Return (X, Y) of the center of cell containing provided text 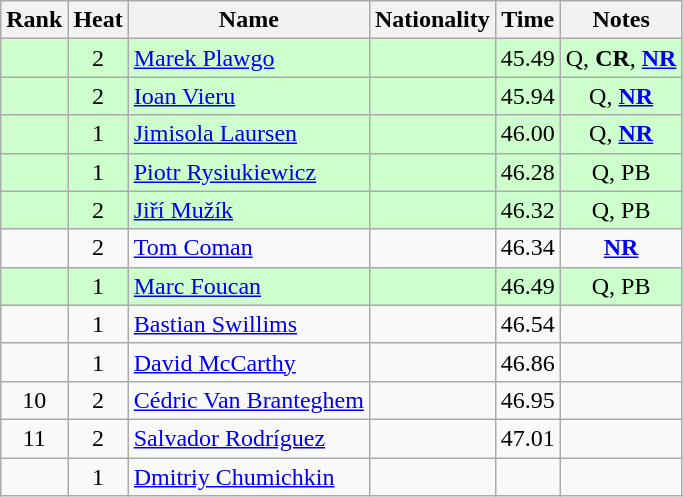
Marek Plawgo (248, 58)
45.49 (528, 58)
Heat (98, 20)
46.28 (528, 172)
46.95 (528, 400)
Rank (34, 20)
Jimisola Laursen (248, 134)
46.86 (528, 362)
Ioan Vieru (248, 96)
Salvador Rodríguez (248, 438)
46.32 (528, 210)
10 (34, 400)
Bastian Swillims (248, 324)
46.34 (528, 248)
11 (34, 438)
Piotr Rysiukiewicz (248, 172)
Nationality (432, 20)
47.01 (528, 438)
45.94 (528, 96)
46.00 (528, 134)
David McCarthy (248, 362)
NR (621, 248)
Jiří Mužík (248, 210)
46.54 (528, 324)
Tom Coman (248, 248)
Q, CR, NR (621, 58)
Time (528, 20)
46.49 (528, 286)
Notes (621, 20)
Dmitriy Chumichkin (248, 477)
Marc Foucan (248, 286)
Cédric Van Branteghem (248, 400)
Name (248, 20)
